Determine the (x, y) coordinate at the center of the cell enclosing the given text.  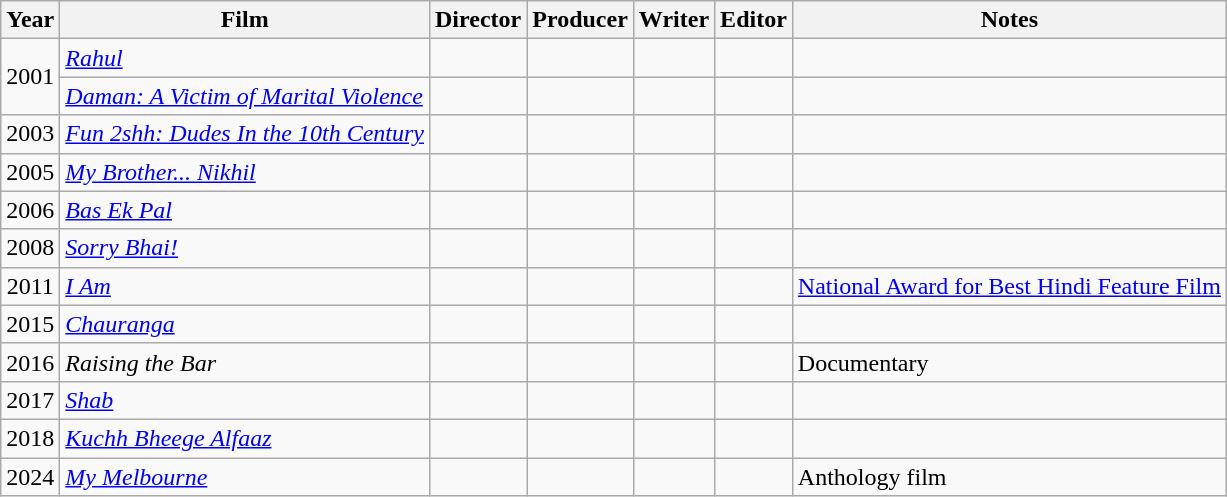
2015 (30, 324)
2024 (30, 477)
2006 (30, 210)
Writer (674, 20)
Shab (245, 400)
My Brother... Nikhil (245, 172)
Director (478, 20)
Producer (580, 20)
Chauranga (245, 324)
Raising the Bar (245, 362)
Daman: A Victim of Marital Violence (245, 96)
Year (30, 20)
2003 (30, 134)
Fun 2shh: Dudes In the 10th Century (245, 134)
Bas Ek Pal (245, 210)
2008 (30, 248)
2001 (30, 77)
My Melbourne (245, 477)
2016 (30, 362)
Film (245, 20)
Notes (1009, 20)
2018 (30, 438)
Rahul (245, 58)
Documentary (1009, 362)
2017 (30, 400)
2005 (30, 172)
National Award for Best Hindi Feature Film (1009, 286)
2011 (30, 286)
Anthology film (1009, 477)
Kuchh Bheege Alfaaz (245, 438)
Editor (754, 20)
Sorry Bhai! (245, 248)
I Am (245, 286)
